Identify which cell holds the provided text, then report its (x, y) central coordinate. 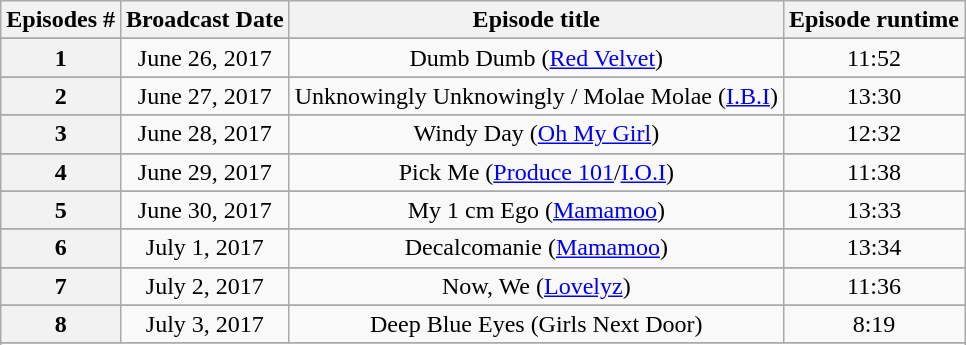
12:32 (874, 134)
3 (61, 134)
Dumb Dumb (Red Velvet) (536, 58)
Episodes # (61, 20)
July 2, 2017 (206, 286)
6 (61, 248)
Pick Me (Produce 101/I.O.I) (536, 172)
Now, We (Lovelyz) (536, 286)
Episode title (536, 20)
7 (61, 286)
1 (61, 58)
2 (61, 96)
July 3, 2017 (206, 324)
5 (61, 210)
13:30 (874, 96)
4 (61, 172)
June 27, 2017 (206, 96)
11:36 (874, 286)
11:38 (874, 172)
June 26, 2017 (206, 58)
13:33 (874, 210)
Broadcast Date (206, 20)
Unknowingly Unknowingly / Molae Molae (I.B.I) (536, 96)
13:34 (874, 248)
June 29, 2017 (206, 172)
8 (61, 324)
June 30, 2017 (206, 210)
11:52 (874, 58)
Episode runtime (874, 20)
June 28, 2017 (206, 134)
Windy Day (Oh My Girl) (536, 134)
July 1, 2017 (206, 248)
My 1 cm Ego (Mamamoo) (536, 210)
8:19 (874, 324)
Deep Blue Eyes (Girls Next Door) (536, 324)
Decalcomanie (Mamamoo) (536, 248)
